Locate the cell with the specified text and output its (x, y) center coordinate. 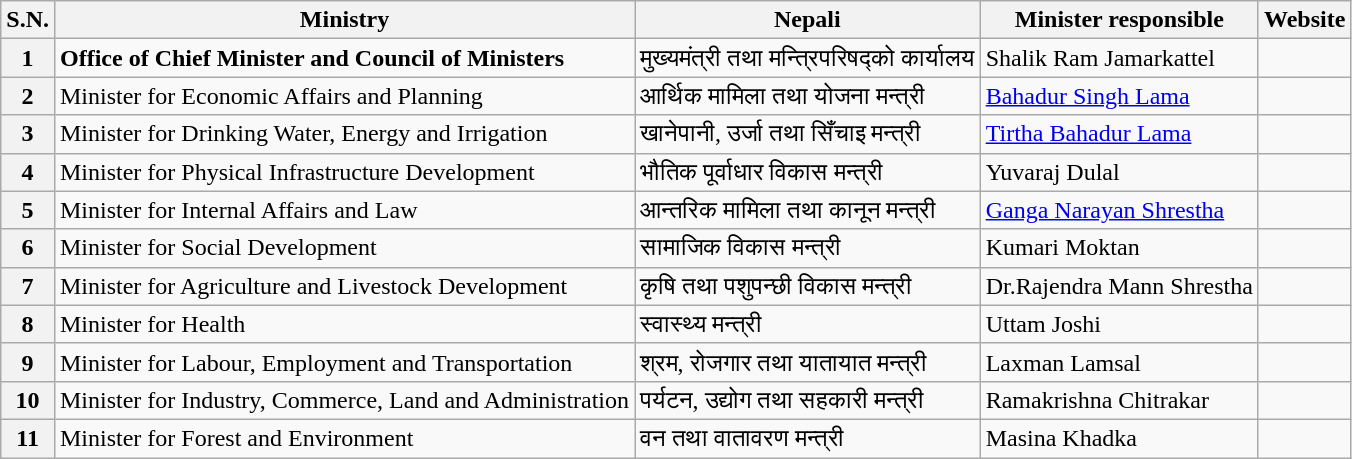
Minister for Physical Infrastructure Development (344, 172)
Minister for Health (344, 324)
Nepali (808, 20)
Ministry (344, 20)
3 (28, 134)
Tirtha Bahadur Lama (1119, 134)
पर्यटन, उद्योग तथा सहकारी मन्त्री (808, 400)
Uttam Joshi (1119, 324)
10 (28, 400)
S.N. (28, 20)
आर्थिक मामिला तथा योजना मन्त्री (808, 96)
Minister for Drinking Water, Energy and Irrigation (344, 134)
वन तथा वातावरण मन्त्री (808, 438)
1 (28, 58)
आन्तरिक मामिला तथा कानून मन्त्री (808, 210)
8 (28, 324)
6 (28, 248)
कृषि तथा पशुपन्छी विकास मन्त्री (808, 286)
9 (28, 362)
7 (28, 286)
Minister for Economic Affairs and Planning (344, 96)
खानेपानी, उर्जा तथा सिँचाइ मन्त्री (808, 134)
Ganga Narayan Shrestha (1119, 210)
Shalik Ram Jamarkattel (1119, 58)
मुख्यमंत्री तथा मन्त्रिपरिषद्को कार्यालय (808, 58)
Minister for Agriculture and Livestock Development (344, 286)
भौतिक पूर्वाधार विकास मन्त्री (808, 172)
Minister for Social Development (344, 248)
5 (28, 210)
सामाजिक विकास मन्त्री (808, 248)
4 (28, 172)
Office of Chief Minister and Council of Ministers (344, 58)
Minister for Industry, Commerce, Land and Administration (344, 400)
11 (28, 438)
Kumari Moktan (1119, 248)
श्रम, रोजगार तथा यातायात मन्त्री (808, 362)
Masina Khadka (1119, 438)
2 (28, 96)
Laxman Lamsal (1119, 362)
स्वास्थ्य मन्त्री (808, 324)
Dr.Rajendra Mann Shrestha (1119, 286)
Minister responsible (1119, 20)
Ramakrishna Chitrakar (1119, 400)
Yuvaraj Dulal (1119, 172)
Minister for Forest and Environment (344, 438)
Bahadur Singh Lama (1119, 96)
Website (1304, 20)
Minister for Internal Affairs and Law (344, 210)
Minister for Labour, Employment and Transportation (344, 362)
